Return the (x, y) coordinate for the center point of the cell that contains the specified text.  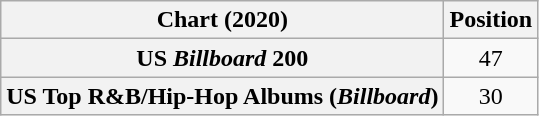
Chart (2020) (222, 20)
US Billboard 200 (222, 58)
Position (491, 20)
US Top R&B/Hip-Hop Albums (Billboard) (222, 96)
47 (491, 58)
30 (491, 96)
